Search for the cell housing the specified text and yield its [X, Y] center coordinate. 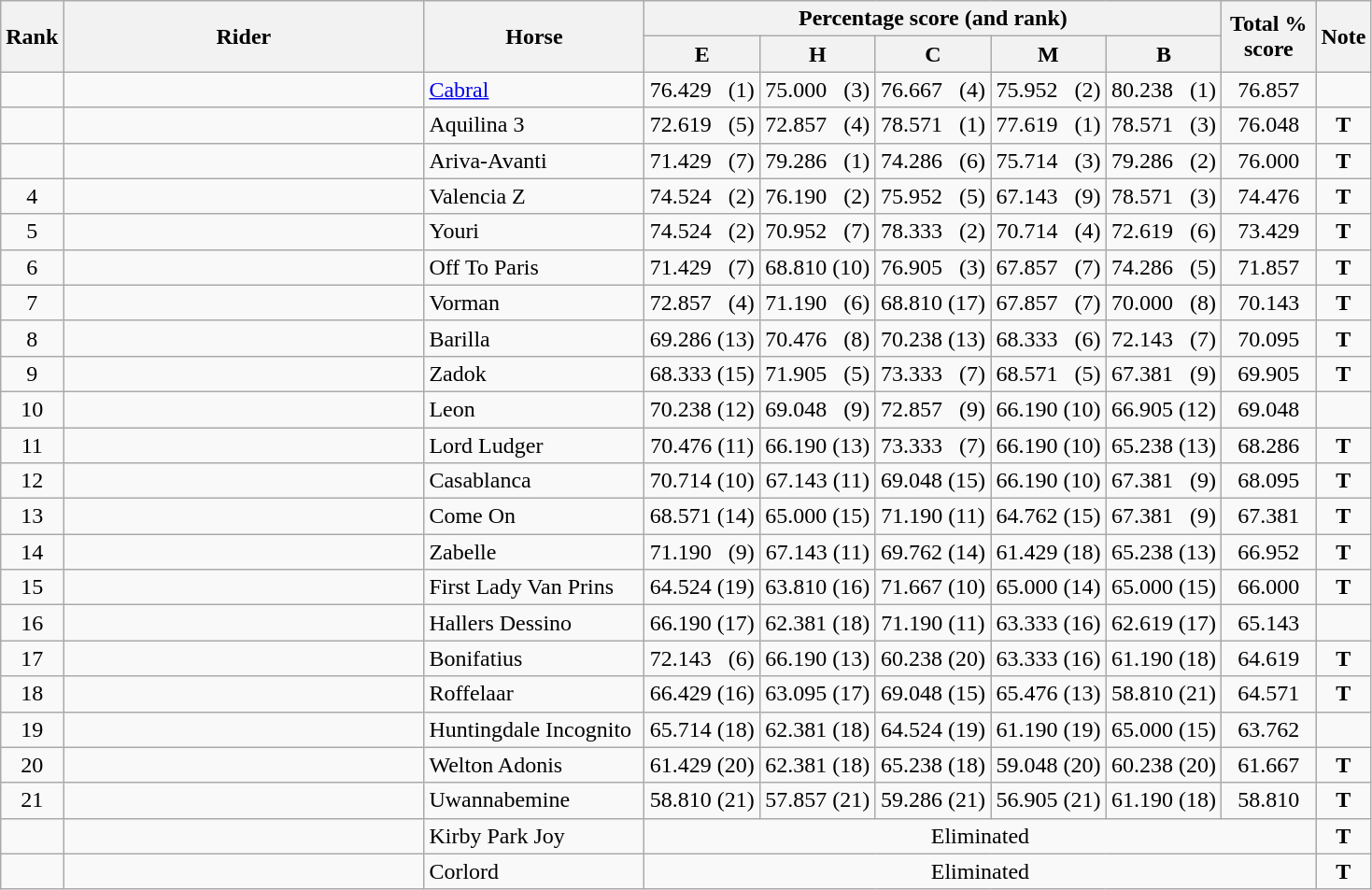
72.857 (9) [933, 409]
Roffelaar [534, 694]
17 [32, 658]
68.810 (10) [818, 267]
70.476 (11) [702, 445]
72.619 (5) [702, 125]
64.762 (15) [1049, 516]
Valencia Z [534, 196]
Huntingdale Incognito [534, 729]
66.190 (17) [702, 623]
5 [32, 232]
68.286 [1268, 445]
70.000 (8) [1164, 303]
61.190 (19) [1049, 729]
64.571 [1268, 694]
E [702, 54]
70.095 [1268, 338]
Percentage score (and rank) [933, 19]
67.143 (9) [1049, 196]
First Lady Van Prins [534, 587]
75.714 (3) [1049, 161]
63.762 [1268, 729]
61.667 [1268, 765]
61.429 (18) [1049, 552]
18 [32, 694]
63.095 (17) [818, 694]
68.333 (15) [702, 374]
76.000 [1268, 161]
16 [32, 623]
Zadok [534, 374]
70.714 (10) [702, 481]
Come On [534, 516]
14 [32, 552]
58.810 [1268, 800]
76.048 [1268, 125]
69.048 [1268, 409]
Bonifatius [534, 658]
76.857 [1268, 90]
Zabelle [534, 552]
80.238 (1) [1164, 90]
B [1164, 54]
56.905 (21) [1049, 800]
75.952 (2) [1049, 90]
71.905 (5) [818, 374]
59.286 (21) [933, 800]
Vorman [534, 303]
15 [32, 587]
66.429 (16) [702, 694]
69.905 [1268, 374]
19 [32, 729]
79.286 (2) [1164, 161]
65.143 [1268, 623]
61.429 (20) [702, 765]
9 [32, 374]
72.143 (6) [702, 658]
67.381 [1268, 516]
71.190 (9) [702, 552]
74.286 (5) [1164, 267]
76.905 (3) [933, 267]
Corlord [534, 871]
76.429 (1) [702, 90]
71.857 [1268, 267]
69.286 (13) [702, 338]
Cabral [534, 90]
63.810 (16) [818, 587]
Leon [534, 409]
Youri [534, 232]
68.810 (17) [933, 303]
Kirby Park Joy [534, 836]
21 [32, 800]
75.000 (3) [818, 90]
Horse [534, 36]
68.571 (5) [1049, 374]
73.429 [1268, 232]
Uwannabemine [534, 800]
74.476 [1268, 196]
70.238 (13) [933, 338]
C [933, 54]
78.333 (2) [933, 232]
M [1049, 54]
57.857 (21) [818, 800]
Rank [32, 36]
Off To Paris [534, 267]
66.952 [1268, 552]
74.286 (6) [933, 161]
11 [32, 445]
65.000 (14) [1049, 587]
8 [32, 338]
Lord Ludger [534, 445]
71.190 (6) [818, 303]
68.571 (14) [702, 516]
65.476 (13) [1049, 694]
76.667 (4) [933, 90]
Note [1343, 36]
Total % score [1268, 36]
Welton Adonis [534, 765]
66.000 [1268, 587]
70.143 [1268, 303]
12 [32, 481]
Barilla [534, 338]
66.905 (12) [1164, 409]
20 [32, 765]
68.095 [1268, 481]
75.952 (5) [933, 196]
78.571 (1) [933, 125]
72.143 (7) [1164, 338]
70.476 (8) [818, 338]
76.190 (2) [818, 196]
68.333 (6) [1049, 338]
71.667 (10) [933, 587]
77.619 (1) [1049, 125]
69.762 (14) [933, 552]
Hallers Dessino [534, 623]
Aquilina 3 [534, 125]
6 [32, 267]
7 [32, 303]
H [818, 54]
69.048 (9) [818, 409]
65.238 (18) [933, 765]
70.952 (7) [818, 232]
Ariva-Avanti [534, 161]
13 [32, 516]
64.619 [1268, 658]
70.714 (4) [1049, 232]
79.286 (1) [818, 161]
62.619 (17) [1164, 623]
Casablanca [534, 481]
65.714 (18) [702, 729]
4 [32, 196]
Rider [244, 36]
72.619 (6) [1164, 232]
70.238 (12) [702, 409]
10 [32, 409]
59.048 (20) [1049, 765]
